Return [x, y] of the center of cell containing provided text 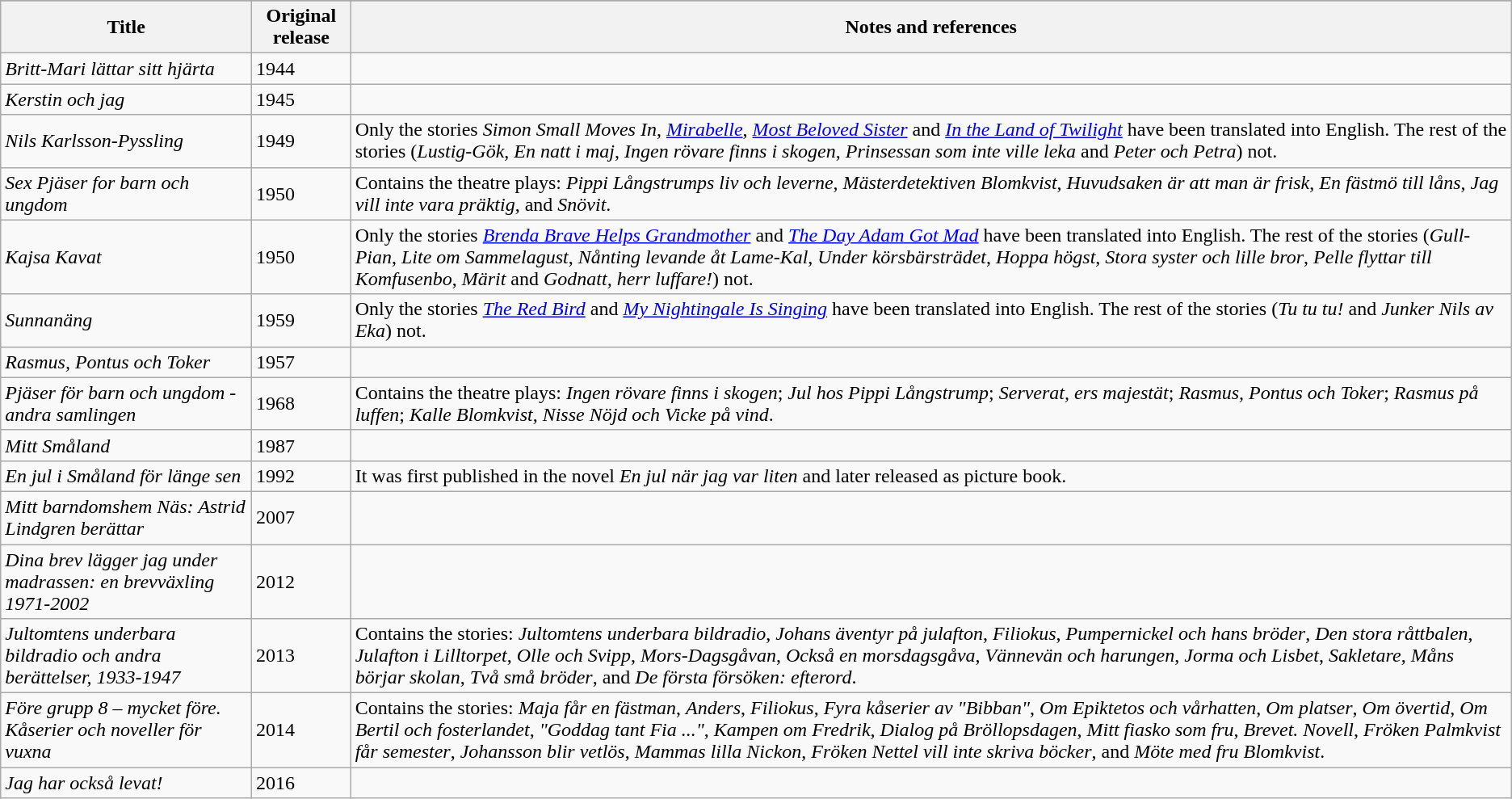
2013 [302, 656]
1959 [302, 320]
Mitt barndomshem Näs: Astrid Lindgren berättar [126, 517]
1968 [302, 404]
Title [126, 27]
1957 [302, 362]
Sex Pjäser for barn och ungdom [126, 194]
Kajsa Kavat [126, 257]
Nils Karlsson-Pyssling [126, 141]
1992 [302, 476]
Sunnanäng [126, 320]
2016 [302, 783]
Rasmus, Pontus och Toker [126, 362]
1945 [302, 99]
1944 [302, 69]
Original release [302, 27]
2007 [302, 517]
Mitt Småland [126, 445]
En jul i Småland för länge sen [126, 476]
Dina brev lägger jag under madrassen: en brevväxling 1971-2002 [126, 582]
Före grupp 8 – mycket före. Kåserier och noveller för vuxna [126, 730]
Jag har också levat! [126, 783]
2014 [302, 730]
Jultomtens underbara bildradio och andra berättelser, 1933-1947 [126, 656]
Pjäser för barn och ungdom - andra samlingen [126, 404]
Britt-Mari lättar sitt hjärta [126, 69]
2012 [302, 582]
It was first published in the novel En jul när jag var liten and later released as picture book. [930, 476]
1949 [302, 141]
Notes and references [930, 27]
1987 [302, 445]
Kerstin och jag [126, 99]
